Return [x, y] of the center of cell containing provided text 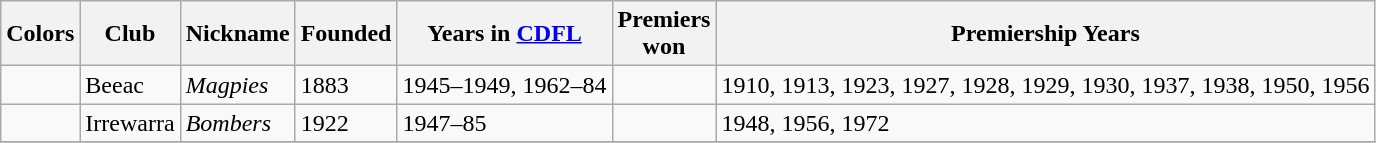
Nickname [238, 34]
1948, 1956, 1972 [1046, 123]
Premiers won [664, 34]
1910, 1913, 1923, 1927, 1928, 1929, 1930, 1937, 1938, 1950, 1956 [1046, 85]
1883 [346, 85]
Bombers [238, 123]
Years in CDFL [504, 34]
Magpies [238, 85]
1922 [346, 123]
1945–1949, 1962–84 [504, 85]
Founded [346, 34]
1947–85 [504, 123]
Colors [40, 34]
Club [130, 34]
Beeac [130, 85]
Irrewarra [130, 123]
Premiership Years [1046, 34]
